Detect which cell encompasses the target text, then output its [X, Y] center coordinate. 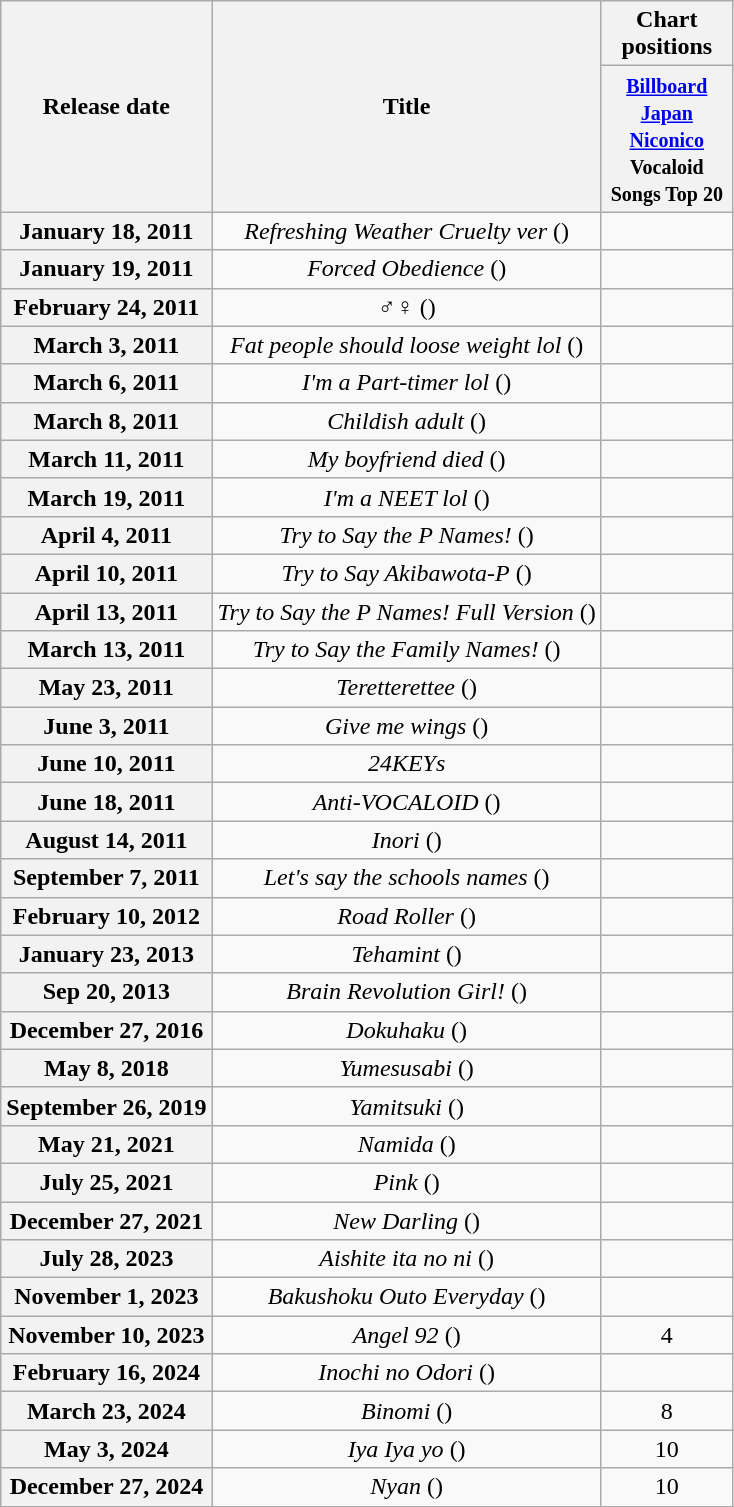
September 7, 2011 [106, 878]
8 [666, 1411]
Teretterettee () [406, 688]
New Darling () [406, 1221]
December 27, 2021 [106, 1221]
June 10, 2011 [106, 764]
June 3, 2011 [106, 726]
Brain Revolution Girl! () [406, 992]
Release date [106, 106]
Yamitsuki () [406, 1106]
March 11, 2011 [106, 459]
Angel 92 () [406, 1335]
Forced Obedience () [406, 269]
Try to Say Akibawota-P () [406, 573]
Nyan () [406, 1487]
December 27, 2024 [106, 1487]
Namida () [406, 1144]
I'm a Part-timer lol () [406, 383]
Try to Say the P Names! Full Version () [406, 611]
March 8, 2011 [106, 421]
I'm a NEET lol () [406, 497]
Tehamint () [406, 954]
Dokuhaku () [406, 1030]
April 10, 2011 [106, 573]
Childish adult () [406, 421]
Try to Say the Family Names! () [406, 650]
March 23, 2024 [106, 1411]
Yumesusabi () [406, 1068]
May 3, 2024 [106, 1449]
Inori () [406, 840]
Give me wings () [406, 726]
♂♀ () [406, 307]
Road Roller () [406, 916]
Anti-VOCALOID () [406, 802]
Sep 20, 2013 [106, 992]
4 [666, 1335]
March 3, 2011 [106, 345]
August 14, 2011 [106, 840]
Aishite ita no ni () [406, 1259]
Pink () [406, 1182]
June 18, 2011 [106, 802]
May 21, 2021 [106, 1144]
March 6, 2011 [106, 383]
Title [406, 106]
Inochi no Odori () [406, 1373]
February 16, 2024 [106, 1373]
January 19, 2011 [106, 269]
December 27, 2016 [106, 1030]
September 26, 2019 [106, 1106]
February 10, 2012 [106, 916]
Bakushoku Outo Everyday () [406, 1297]
Refreshing Weather Cruelty ver () [406, 231]
April 13, 2011 [106, 611]
Binomi () [406, 1411]
Billboard Japan Niconico Vocaloid Songs Top 20 [666, 139]
24KEYs [406, 764]
May 23, 2011 [106, 688]
Try to Say the P Names! () [406, 535]
February 24, 2011 [106, 307]
November 10, 2023 [106, 1335]
March 13, 2011 [106, 650]
April 4, 2011 [106, 535]
July 25, 2021 [106, 1182]
May 8, 2018 [106, 1068]
January 18, 2011 [106, 231]
Fat people should loose weight lol () [406, 345]
My boyfriend died () [406, 459]
March 19, 2011 [106, 497]
Let's say the schools names () [406, 878]
November 1, 2023 [106, 1297]
Iya Iya yo () [406, 1449]
January 23, 2013 [106, 954]
Chart positions [666, 34]
July 28, 2023 [106, 1259]
